Provide the (X, Y) coordinate of the cell's center where the given text is located.  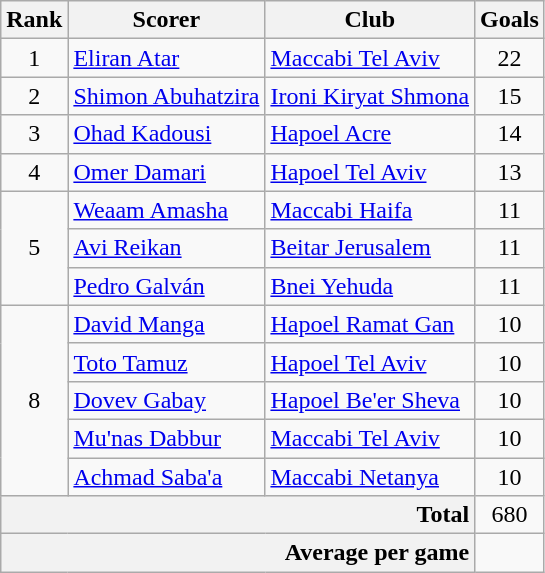
Average per game (238, 553)
Club (370, 20)
4 (34, 172)
Ironi Kiryat Shmona (370, 96)
5 (34, 248)
Pedro Galván (166, 286)
Maccabi Netanya (370, 477)
680 (510, 515)
Scorer (166, 20)
Mu'nas Dabbur (166, 438)
13 (510, 172)
Shimon Abuhatzira (166, 96)
Dovev Gabay (166, 400)
Toto Tamuz (166, 362)
Hapoel Acre (370, 134)
Hapoel Be'er Sheva (370, 400)
Bnei Yehuda (370, 286)
Weaam Amasha (166, 210)
1 (34, 58)
14 (510, 134)
3 (34, 134)
Beitar Jerusalem (370, 248)
Total (238, 515)
Achmad Saba'a (166, 477)
Ohad Kadousi (166, 134)
Omer Damari (166, 172)
David Manga (166, 324)
Goals (510, 20)
2 (34, 96)
8 (34, 400)
Rank (34, 20)
Hapoel Ramat Gan (370, 324)
15 (510, 96)
Avi Reikan (166, 248)
22 (510, 58)
Eliran Atar (166, 58)
Maccabi Haifa (370, 210)
